Return [X, Y] of the center of cell containing provided text 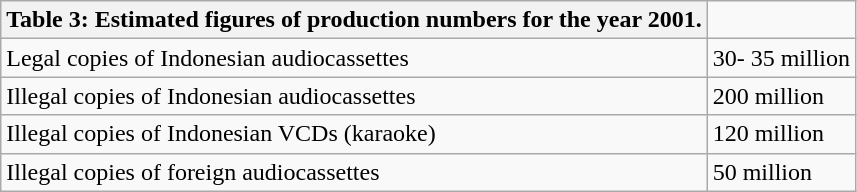
Illegal copies of foreign audiocassettes [354, 172]
30- 35 million [781, 58]
Legal copies of Indonesian audiocassettes [354, 58]
Illegal copies of Indonesian audiocassettes [354, 96]
50 million [781, 172]
Table 3: Estimated figures of production numbers for the year 2001. [354, 20]
200 million [781, 96]
120 million [781, 134]
Illegal copies of Indonesian VCDs (karaoke) [354, 134]
